Capture the cell that displays the provided text and extract its (X, Y) central coordinate. 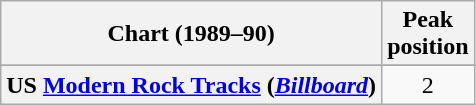
Chart (1989–90) (192, 34)
2 (428, 85)
US Modern Rock Tracks (Billboard) (192, 85)
Peakposition (428, 34)
